Search for the cell housing the specified text and yield its (x, y) center coordinate. 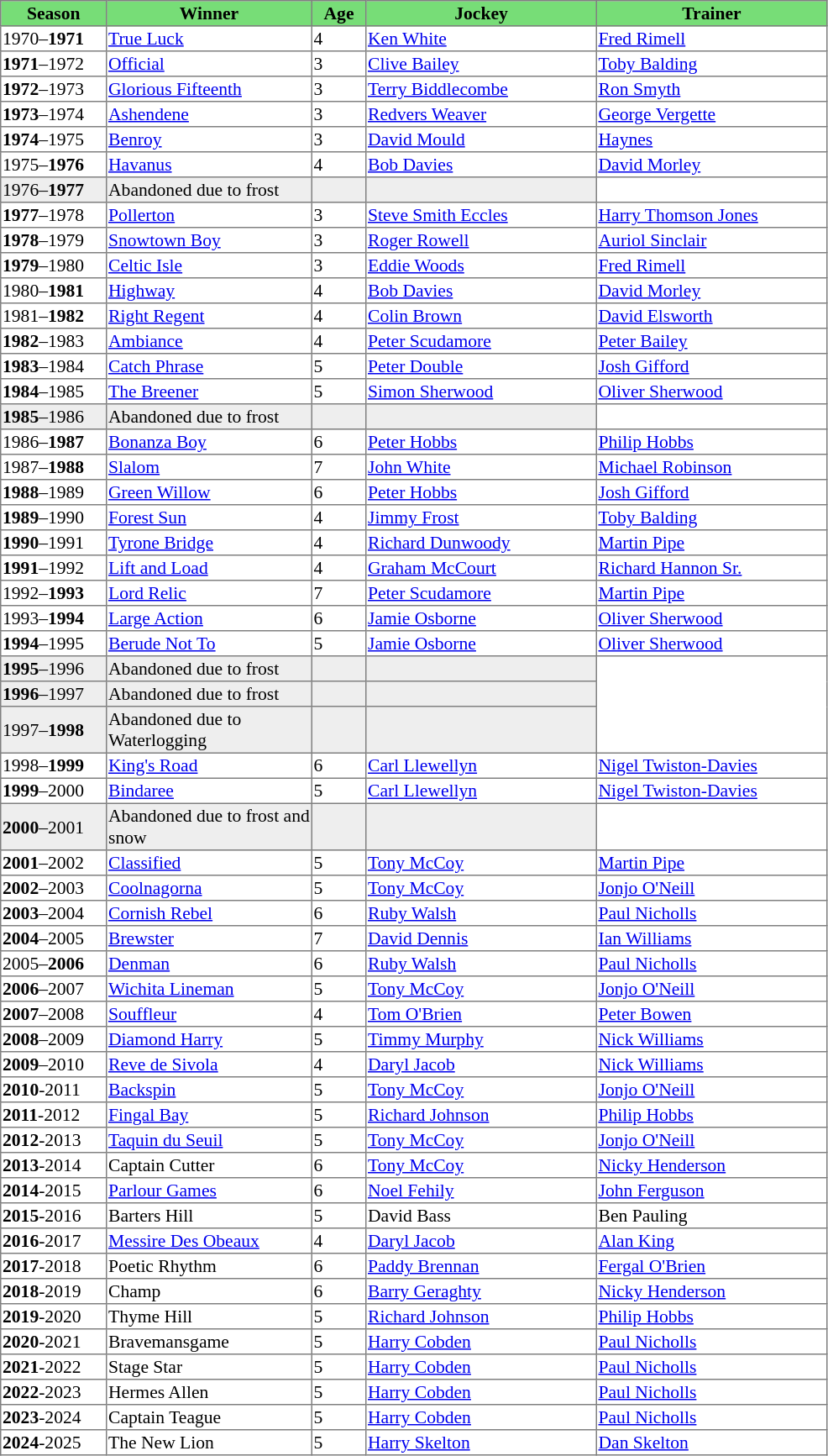
2001–2002 (54, 863)
Peter Bailey (711, 341)
2009–2010 (54, 1064)
David Bass (481, 1216)
Right Regent (209, 316)
Graham McCourt (481, 568)
2008–2009 (54, 1039)
2018-2019 (54, 1291)
2010-2011 (54, 1090)
Highway (209, 291)
Steve Smith Eccles (481, 215)
2006–2007 (54, 989)
1990–1991 (54, 543)
1974–1975 (54, 139)
Captain Cutter (209, 1165)
2011-2012 (54, 1115)
Catch Phrase (209, 366)
1994–1995 (54, 644)
Simon Sherwood (481, 392)
1970–1971 (54, 39)
1985–1986 (54, 417)
Harry Skelton (481, 1443)
2005–2006 (54, 964)
1999–2000 (54, 791)
Champ (209, 1291)
Souffleur (209, 1014)
Cornish Rebel (209, 913)
Barry Geraghty (481, 1291)
Haynes (711, 139)
Denman (209, 964)
Snowtown Boy (209, 240)
Fingal Bay (209, 1115)
Celtic Isle (209, 265)
Hermes Allen (209, 1392)
Glorious Fifteenth (209, 89)
Ron Smyth (711, 89)
Slalom (209, 467)
1984–1985 (54, 392)
2000–2001 (54, 827)
Bravemansgame (209, 1342)
Captain Teague (209, 1417)
Paddy Brennan (481, 1266)
2024-2025 (54, 1443)
Redvers Weaver (481, 114)
True Luck (209, 39)
Havanus (209, 165)
Brewster (209, 938)
2017-2018 (54, 1266)
1975–1976 (54, 165)
Richard Dunwoody (481, 543)
Timmy Murphy (481, 1039)
Wichita Lineman (209, 989)
Diamond Harry (209, 1039)
1997–1998 (54, 730)
1979–1980 (54, 265)
Lord Relic (209, 593)
2012-2013 (54, 1140)
Fergal O'Brien (711, 1266)
Abandoned due to frost and snow (209, 827)
Roger Rowell (481, 240)
1983–1984 (54, 366)
2021-2022 (54, 1367)
John White (481, 467)
Tyrone Bridge (209, 543)
Forest Sun (209, 518)
2003–2004 (54, 913)
1971–1972 (54, 64)
1995–1996 (54, 669)
The New Lion (209, 1443)
2015-2016 (54, 1216)
Taquin du Seuil (209, 1140)
Bonanza Boy (209, 442)
Ashendene (209, 114)
Thyme Hill (209, 1317)
1993–1994 (54, 618)
Green Willow (209, 492)
Jimmy Frost (481, 518)
Age (338, 13)
Large Action (209, 618)
Classified (209, 863)
John Ferguson (711, 1191)
1978–1979 (54, 240)
1996–1997 (54, 694)
Bindaree (209, 791)
1976–1977 (54, 190)
Noel Fehily (481, 1191)
Berude Not To (209, 644)
Peter Bowen (711, 1014)
2019-2020 (54, 1317)
Official (209, 64)
Auriol Sinclair (711, 240)
David Dennis (481, 938)
2004–2005 (54, 938)
Peter Double (481, 366)
Season (54, 13)
Reve de Sivola (209, 1064)
Harry Thomson Jones (711, 215)
1981–1982 (54, 316)
1992–1993 (54, 593)
2022-2023 (54, 1392)
Pollerton (209, 215)
1988–1989 (54, 492)
1973–1974 (54, 114)
Jockey (481, 13)
Terry Biddlecombe (481, 89)
Richard Hannon Sr. (711, 568)
Colin Brown (481, 316)
Ambiance (209, 341)
1977–1978 (54, 215)
1998–1999 (54, 765)
2020-2021 (54, 1342)
1991–1992 (54, 568)
Poetic Rhythm (209, 1266)
2013-2014 (54, 1165)
Michael Robinson (711, 467)
Eddie Woods (481, 265)
David Elsworth (711, 316)
2002–2003 (54, 888)
Trainer (711, 13)
Ben Pauling (711, 1216)
2007–2008 (54, 1014)
Coolnagorna (209, 888)
Dan Skelton (711, 1443)
Winner (209, 13)
George Vergette (711, 114)
David Mould (481, 139)
1980–1981 (54, 291)
King's Road (209, 765)
Tom O'Brien (481, 1014)
1989–1990 (54, 518)
1987–1988 (54, 467)
Barters Hill (209, 1216)
1972–1973 (54, 89)
Clive Bailey (481, 64)
The Breener (209, 392)
Abandoned due to Waterlogging (209, 730)
Ken White (481, 39)
1986–1987 (54, 442)
Backspin (209, 1090)
2016-2017 (54, 1241)
1982–1983 (54, 341)
Benroy (209, 139)
Messire Des Obeaux (209, 1241)
2014-2015 (54, 1191)
Parlour Games (209, 1191)
Ian Williams (711, 938)
Lift and Load (209, 568)
Stage Star (209, 1367)
Alan King (711, 1241)
2023-2024 (54, 1417)
